Search for the cell housing the specified text and yield its [x, y] center coordinate. 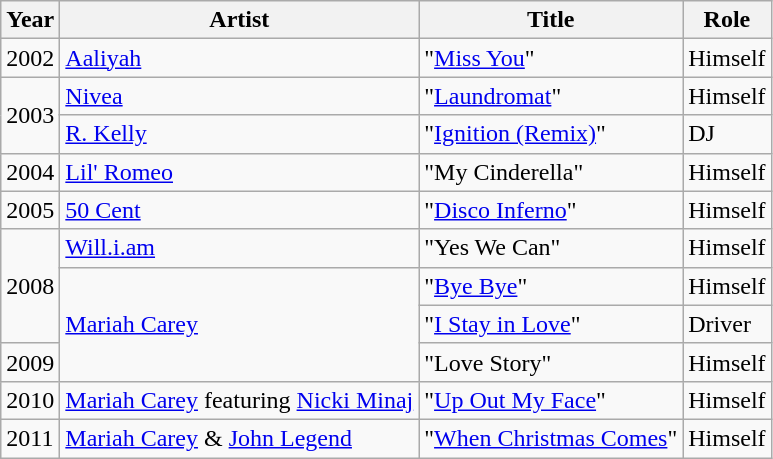
"Miss You" [551, 58]
Aaliyah [240, 58]
Mariah Carey [240, 324]
Title [551, 20]
Role [727, 20]
"My Cinderella" [551, 172]
DJ [727, 134]
"When Christmas Comes" [551, 438]
2009 [30, 362]
"Bye Bye" [551, 286]
"I Stay in Love" [551, 324]
Mariah Carey featuring Nicki Minaj [240, 400]
R. Kelly [240, 134]
"Yes We Can" [551, 248]
2011 [30, 438]
2002 [30, 58]
Driver [727, 324]
2003 [30, 115]
2010 [30, 400]
Will.i.am [240, 248]
Artist [240, 20]
2005 [30, 210]
Nivea [240, 96]
Year [30, 20]
"Laundromat" [551, 96]
50 Cent [240, 210]
"Up Out My Face" [551, 400]
Lil' Romeo [240, 172]
"Disco Inferno" [551, 210]
"Love Story" [551, 362]
Mariah Carey & John Legend [240, 438]
2008 [30, 286]
2004 [30, 172]
"Ignition (Remix)" [551, 134]
